Identify which cell holds the provided text, then report its (X, Y) central coordinate. 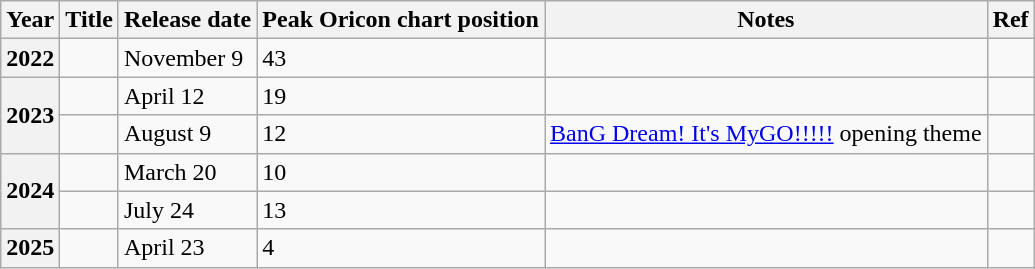
2022 (30, 58)
Release date (187, 20)
Notes (766, 20)
July 24 (187, 210)
19 (401, 96)
2023 (30, 115)
Peak Oricon chart position (401, 20)
BanG Dream! It's MyGO!!!!! opening theme (766, 134)
2024 (30, 191)
13 (401, 210)
Title (90, 20)
10 (401, 172)
March 20 (187, 172)
Ref (1010, 20)
April 23 (187, 248)
12 (401, 134)
August 9 (187, 134)
November 9 (187, 58)
2025 (30, 248)
4 (401, 248)
43 (401, 58)
Year (30, 20)
April 12 (187, 96)
